Identify which cell holds the provided text, then report its [x, y] central coordinate. 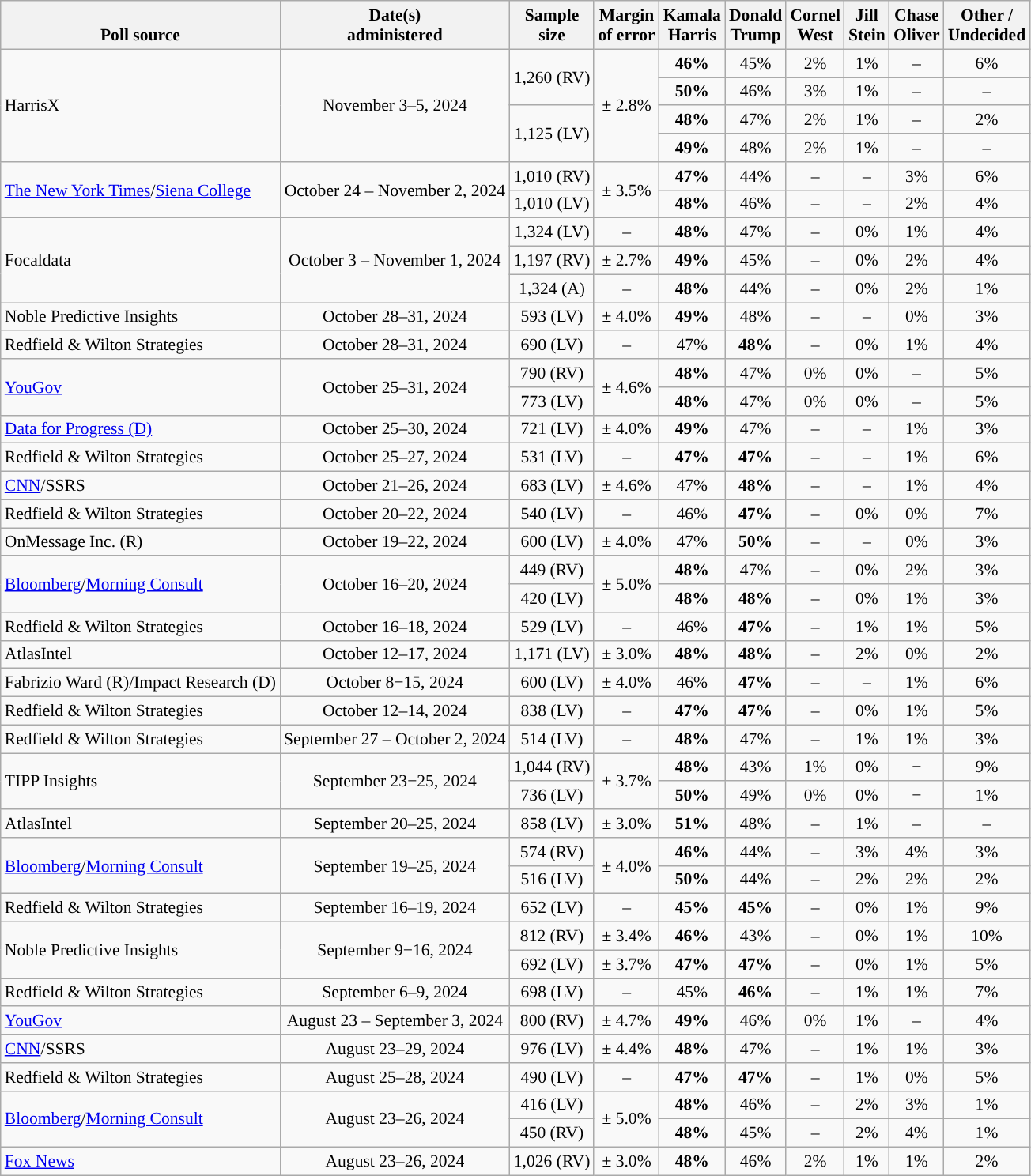
416 (LV) [552, 1105]
September 20–25, 2024 [395, 824]
838 (LV) [552, 711]
± 4.4% [626, 1049]
790 (RV) [552, 373]
1,324 (LV) [552, 232]
DonaldTrump [756, 25]
September 6–9, 2024 [395, 993]
Data for Progress (D) [141, 429]
652 (LV) [552, 908]
October 16–20, 2024 [395, 585]
514 (LV) [552, 739]
± 3.4% [626, 937]
420 (LV) [552, 598]
Date(s)administered [395, 25]
1,197 (RV) [552, 261]
Fox News [141, 1162]
October 19–22, 2024 [395, 542]
± 4.7% [626, 1021]
November 3–5, 2024 [395, 105]
516 (LV) [552, 880]
812 (RV) [552, 937]
September 23−25, 2024 [395, 781]
August 23–29, 2024 [395, 1049]
September 19–25, 2024 [395, 866]
858 (LV) [552, 824]
September 27 – October 2, 2024 [395, 739]
529 (LV) [552, 627]
± 2.8% [626, 105]
449 (RV) [552, 571]
ChaseOliver [917, 25]
OnMessage Inc. (R) [141, 542]
1,010 (RV) [552, 176]
October 21–26, 2024 [395, 486]
HarrisX [141, 105]
574 (RV) [552, 852]
1,044 (RV) [552, 767]
800 (RV) [552, 1021]
10% [987, 937]
450 (RV) [552, 1133]
490 (LV) [552, 1077]
773 (LV) [552, 401]
531 (LV) [552, 458]
October 12–14, 2024 [395, 711]
JillStein [867, 25]
October 3 – November 1, 2024 [395, 261]
September 9−16, 2024 [395, 950]
1,171 (LV) [552, 654]
September 16–19, 2024 [395, 908]
976 (LV) [552, 1049]
683 (LV) [552, 486]
540 (LV) [552, 514]
690 (LV) [552, 345]
51% [693, 824]
1,324 (A) [552, 288]
1,026 (RV) [552, 1162]
Focaldata [141, 261]
736 (LV) [552, 796]
698 (LV) [552, 993]
Other /Undecided [987, 25]
Poll source [141, 25]
692 (LV) [552, 964]
October 8−15, 2024 [395, 683]
1,260 (RV) [552, 77]
1,010 (LV) [552, 204]
Fabrizio Ward (R)/Impact Research (D) [141, 683]
593 (LV) [552, 317]
CornelWest [815, 25]
KamalaHarris [693, 25]
October 25–27, 2024 [395, 458]
October 25–30, 2024 [395, 429]
TIPP Insights [141, 781]
1,125 (LV) [552, 134]
October 20–22, 2024 [395, 514]
Samplesize [552, 25]
October 25–31, 2024 [395, 387]
The New York Times/Siena College [141, 190]
± 3.5% [626, 190]
August 23 – September 3, 2024 [395, 1021]
721 (LV) [552, 429]
October 12–17, 2024 [395, 654]
October 16–18, 2024 [395, 627]
August 25–28, 2024 [395, 1077]
October 24 – November 2, 2024 [395, 190]
± 2.7% [626, 261]
Marginof error [626, 25]
